Search for the cell housing the specified text and yield its (x, y) center coordinate. 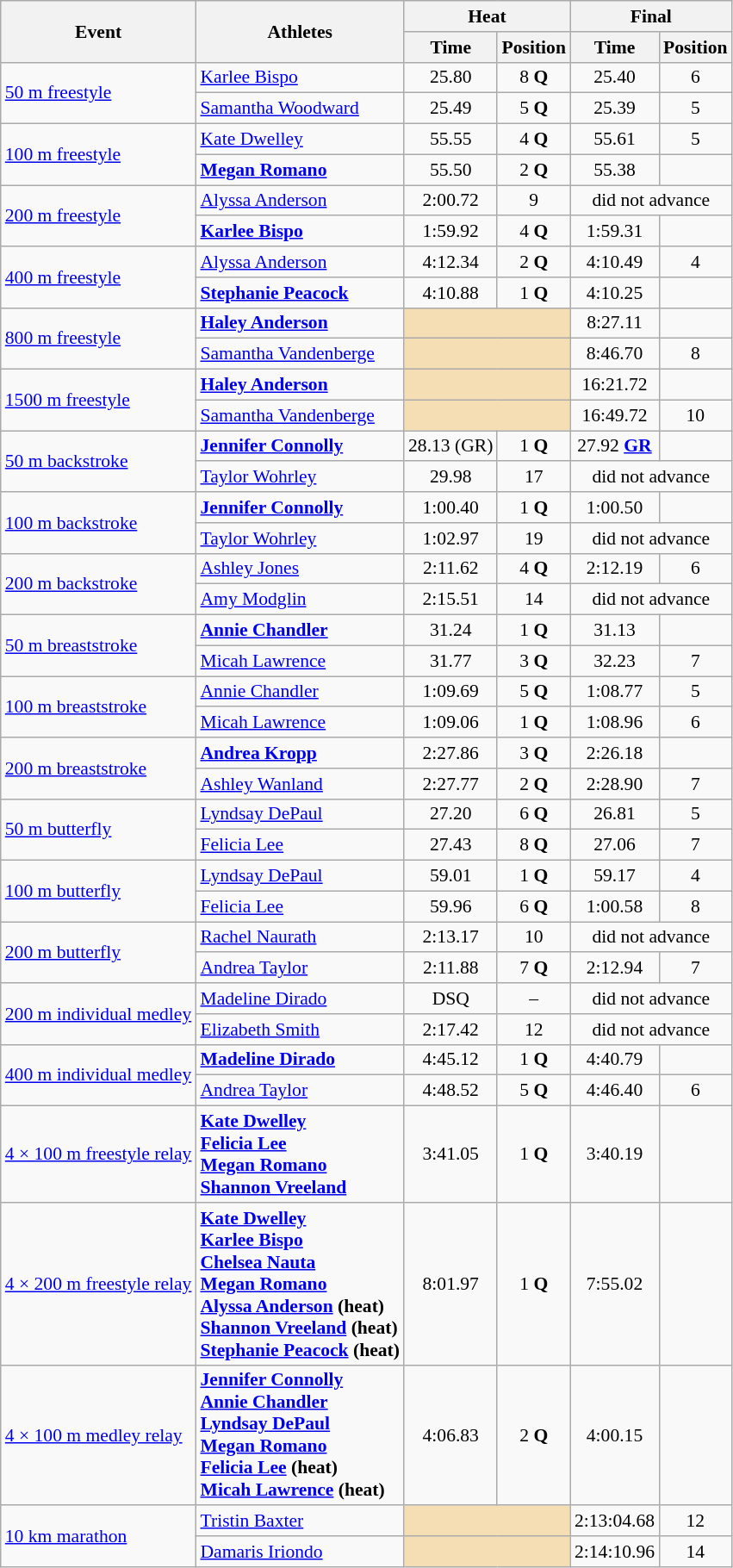
4 × 100 m medley relay (98, 1435)
Athletes (300, 31)
Damaris Iriondo (300, 1552)
Kate DwelleyKarlee BispoChelsea NautaMegan RomanoAlyssa Anderson (heat)Shannon Vreeland (heat)Stephanie Peacock (heat) (300, 1284)
55.50 (450, 170)
Heat (488, 16)
2:27.77 (450, 784)
1:59.31 (615, 232)
1:09.06 (450, 723)
7:55.02 (615, 1284)
10 km marathon (98, 1537)
3:40.19 (615, 1154)
– (533, 999)
1:09.69 (450, 692)
1:02.97 (450, 538)
25.40 (615, 78)
31.13 (615, 631)
55.38 (615, 170)
200 m freestyle (98, 215)
50 m freestyle (98, 93)
1:08.77 (615, 692)
25.39 (615, 109)
Andrea Kropp (300, 753)
8:27.11 (615, 323)
Ashley Jones (300, 569)
25.49 (450, 109)
100 m freestyle (98, 155)
2:15.51 (450, 600)
27.06 (615, 845)
4:48.52 (450, 1091)
Event (98, 31)
3:41.05 (450, 1154)
50 m butterfly (98, 829)
9 (533, 201)
2:14:10.96 (615, 1552)
Samantha Woodward (300, 109)
100 m backstroke (98, 522)
4 × 100 m freestyle relay (98, 1154)
Megan Romano (300, 170)
16:49.72 (615, 415)
4:10.49 (615, 262)
28.13 (GR) (450, 446)
400 m freestyle (98, 277)
2:28.90 (615, 784)
16:21.72 (615, 385)
1:00.40 (450, 507)
31.77 (450, 661)
59.01 (450, 876)
Kate DwelleyFelicia LeeMegan RomanoShannon Vreeland (300, 1154)
27.20 (450, 814)
2:13.17 (450, 937)
4 × 200 m freestyle relay (98, 1284)
Jennifer ConnollyAnnie ChandlerLyndsay DePaulMegan RomanoFelicia Lee (heat)Micah Lawrence (heat) (300, 1435)
8:46.70 (615, 354)
2:26.18 (615, 753)
200 m backstroke (98, 584)
27.92 GR (615, 446)
2:00.72 (450, 201)
2:13:04.68 (615, 1521)
2:12.94 (615, 968)
4:40.79 (615, 1060)
2:11.62 (450, 569)
2:11.88 (450, 968)
Amy Modglin (300, 600)
4:12.34 (450, 262)
4:46.40 (615, 1091)
Elizabeth Smith (300, 1030)
7 Q (533, 968)
4:06.83 (450, 1435)
32.23 (615, 661)
Ashley Wanland (300, 784)
2:27.86 (450, 753)
DSQ (450, 999)
26.81 (615, 814)
4:45.12 (450, 1060)
200 m butterfly (98, 953)
31.24 (450, 631)
800 m freestyle (98, 338)
17 (533, 477)
1:08.96 (615, 723)
25.80 (450, 78)
59.96 (450, 906)
400 m individual medley (98, 1075)
100 m breaststroke (98, 706)
Rachel Naurath (300, 937)
1:00.50 (615, 507)
1500 m freestyle (98, 400)
50 m backstroke (98, 462)
4:00.15 (615, 1435)
2:17.42 (450, 1030)
2:12.19 (615, 569)
Final (651, 16)
200 m breaststroke (98, 768)
50 m breaststroke (98, 646)
55.55 (450, 140)
4:10.88 (450, 293)
Kate Dwelley (300, 140)
27.43 (450, 845)
29.98 (450, 477)
100 m butterfly (98, 891)
8:01.97 (450, 1284)
19 (533, 538)
1:00.58 (615, 906)
59.17 (615, 876)
55.61 (615, 140)
1:59.92 (450, 232)
Tristin Baxter (300, 1521)
Stephanie Peacock (300, 293)
200 m individual medley (98, 1013)
4:10.25 (615, 293)
